Extract the (X, Y) coordinate from the center of the cell holding the provided text.  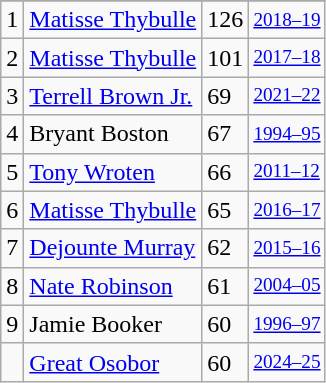
9 (12, 324)
2004–05 (287, 286)
Nate Robinson (113, 286)
1 (12, 20)
67 (226, 134)
2015–16 (287, 248)
2 (12, 58)
61 (226, 286)
101 (226, 58)
1994–95 (287, 134)
Bryant Boston (113, 134)
5 (12, 172)
8 (12, 286)
3 (12, 96)
2016–17 (287, 210)
Terrell Brown Jr. (113, 96)
4 (12, 134)
Great Osobor (113, 362)
66 (226, 172)
2017–18 (287, 58)
7 (12, 248)
2018–19 (287, 20)
1996–97 (287, 324)
6 (12, 210)
126 (226, 20)
62 (226, 248)
65 (226, 210)
Dejounte Murray (113, 248)
2021–22 (287, 96)
Jamie Booker (113, 324)
69 (226, 96)
2024–25 (287, 362)
2011–12 (287, 172)
Tony Wroten (113, 172)
